Pinpoint the cell where the given text exists, returning its [X, Y] midpoint coordinate. 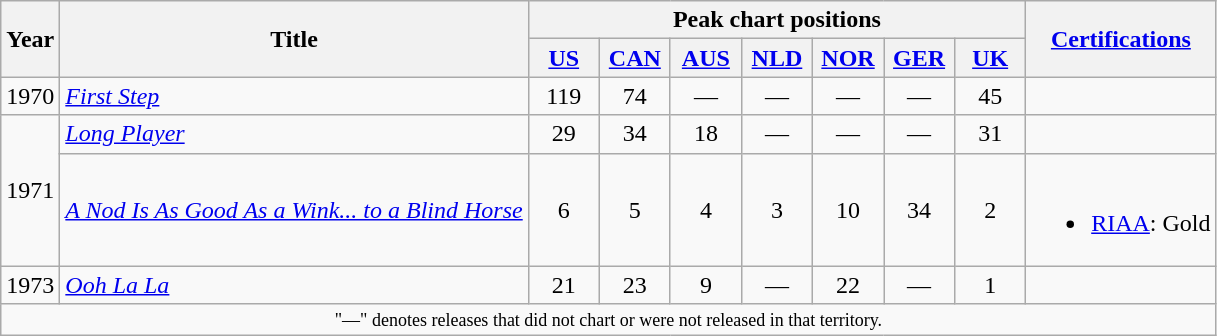
119 [564, 96]
Year [30, 39]
Peak chart positions [776, 20]
Ooh La La [294, 285]
US [564, 58]
9 [706, 285]
NLD [776, 58]
5 [634, 210]
3 [776, 210]
UK [990, 58]
AUS [706, 58]
GER [920, 58]
Title [294, 39]
NOR [848, 58]
74 [634, 96]
2 [990, 210]
1973 [30, 285]
CAN [634, 58]
31 [990, 134]
1970 [30, 96]
1971 [30, 190]
"—" denotes releases that did not chart or were not released in that territory. [608, 320]
18 [706, 134]
6 [564, 210]
45 [990, 96]
Long Player [294, 134]
RIAA: Gold [1121, 210]
21 [564, 285]
4 [706, 210]
Certifications [1121, 39]
10 [848, 210]
1 [990, 285]
23 [634, 285]
22 [848, 285]
29 [564, 134]
A Nod Is As Good As a Wink... to a Blind Horse [294, 210]
First Step [294, 96]
